Determine the [X, Y] coordinate at the center of the cell enclosing the given text.  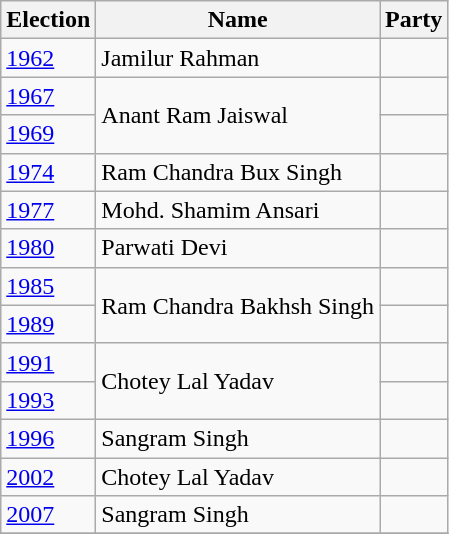
Election [48, 20]
1967 [48, 96]
1985 [48, 286]
1991 [48, 362]
1974 [48, 172]
1996 [48, 438]
Mohd. Shamim Ansari [238, 210]
2002 [48, 477]
Ram Chandra Bakhsh Singh [238, 305]
Anant Ram Jaiswal [238, 115]
Party [414, 20]
1989 [48, 324]
1980 [48, 248]
1993 [48, 400]
1962 [48, 58]
Name [238, 20]
2007 [48, 515]
Ram Chandra Bux Singh [238, 172]
1977 [48, 210]
1969 [48, 134]
Jamilur Rahman [238, 58]
Parwati Devi [238, 248]
